From the cell containing the given text, extract its center point as [X, Y] coordinate. 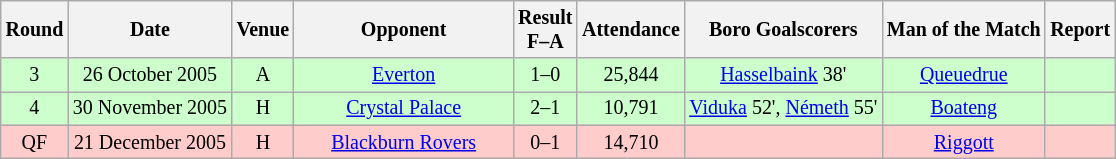
Viduka 52', Németh 55' [783, 108]
Crystal Palace [404, 108]
Report [1080, 30]
A [263, 76]
2–1 [545, 108]
Blackburn Rovers [404, 142]
14,710 [630, 142]
21 December 2005 [150, 142]
0–1 [545, 142]
30 November 2005 [150, 108]
QF [34, 142]
Date [150, 30]
3 [34, 76]
ResultF–A [545, 30]
Queuedrue [964, 76]
Venue [263, 30]
Man of the Match [964, 30]
Attendance [630, 30]
10,791 [630, 108]
Hasselbaink 38' [783, 76]
Boateng [964, 108]
25,844 [630, 76]
26 October 2005 [150, 76]
Round [34, 30]
Opponent [404, 30]
4 [34, 108]
Everton [404, 76]
Riggott [964, 142]
1–0 [545, 76]
Boro Goalscorers [783, 30]
